Locate the cell with the specified text and output its (X, Y) center coordinate. 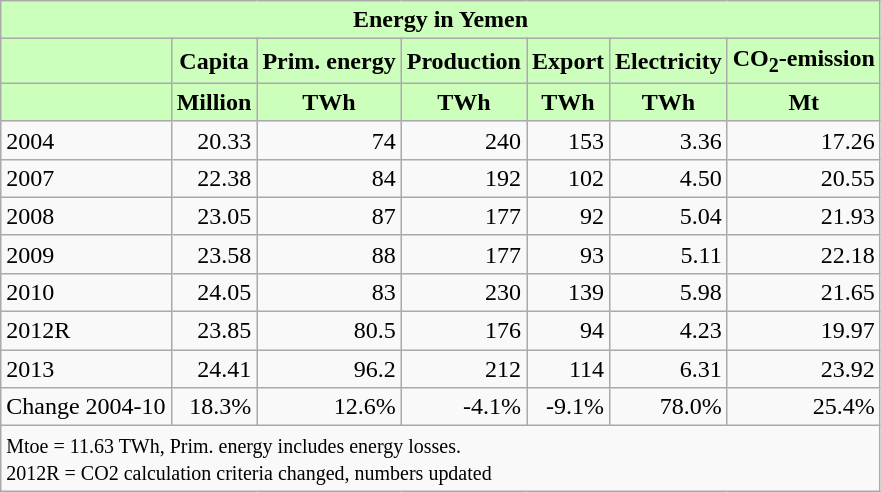
2004 (86, 140)
21.93 (804, 216)
78.0% (669, 407)
4.50 (669, 178)
Prim. energy (329, 61)
-9.1% (568, 407)
3.36 (669, 140)
23.92 (804, 369)
84 (329, 178)
23.58 (214, 254)
93 (568, 254)
212 (464, 369)
18.3% (214, 407)
17.26 (804, 140)
74 (329, 140)
2009 (86, 254)
Electricity (669, 61)
CO2-emission (804, 61)
22.18 (804, 254)
139 (568, 292)
92 (568, 216)
-4.1% (464, 407)
12.6% (329, 407)
25.4% (804, 407)
Mt (804, 102)
Million (214, 102)
23.05 (214, 216)
2008 (86, 216)
24.05 (214, 292)
153 (568, 140)
23.85 (214, 331)
4.23 (669, 331)
22.38 (214, 178)
2010 (86, 292)
Energy in Yemen (441, 20)
Change 2004-10 (86, 407)
5.04 (669, 216)
Capita (214, 61)
20.55 (804, 178)
24.41 (214, 369)
88 (329, 254)
176 (464, 331)
114 (568, 369)
5.98 (669, 292)
230 (464, 292)
192 (464, 178)
87 (329, 216)
20.33 (214, 140)
2012R (86, 331)
Export (568, 61)
5.11 (669, 254)
102 (568, 178)
2007 (86, 178)
Production (464, 61)
2013 (86, 369)
6.31 (669, 369)
80.5 (329, 331)
21.65 (804, 292)
96.2 (329, 369)
83 (329, 292)
240 (464, 140)
Mtoe = 11.63 TWh, Prim. energy includes energy losses. 2012R = CO2 calculation criteria changed, numbers updated (441, 458)
19.97 (804, 331)
94 (568, 331)
